Search for the cell housing the specified text and yield its (x, y) center coordinate. 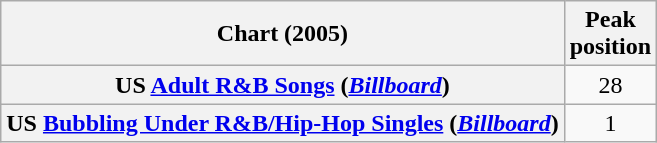
US Adult R&B Songs (Billboard) (282, 85)
1 (610, 123)
Peakposition (610, 34)
Chart (2005) (282, 34)
US Bubbling Under R&B/Hip-Hop Singles (Billboard) (282, 123)
28 (610, 85)
